Output the (X, Y) coordinate of the center of the cell containing the given text.  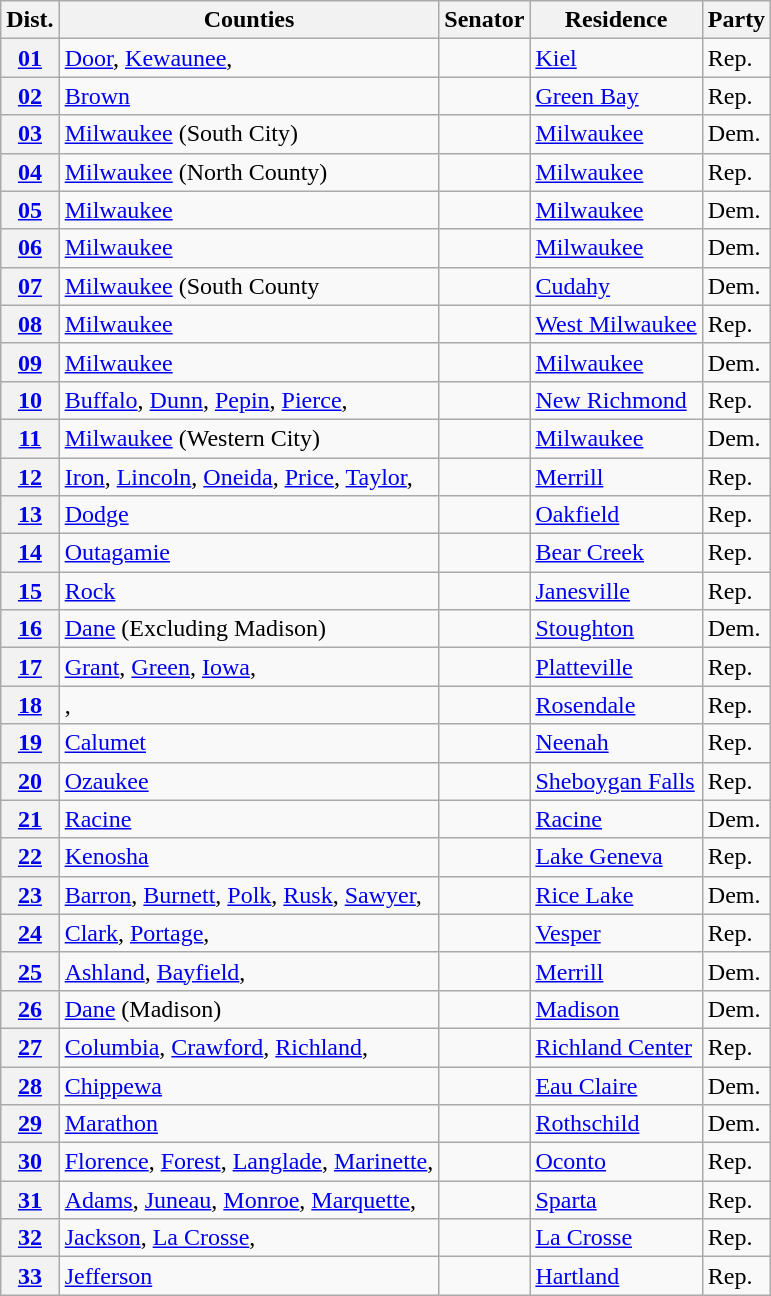
31 (30, 1200)
02 (30, 96)
18 (30, 705)
25 (30, 971)
27 (30, 1047)
30 (30, 1162)
26 (30, 1009)
15 (30, 591)
Richland Center (616, 1047)
Jackson, La Crosse, (249, 1238)
21 (30, 819)
Dodge (249, 515)
Florence, Forest, Langlade, Marinette, (249, 1162)
Milwaukee (South City) (249, 134)
Dane (Excluding Madison) (249, 629)
33 (30, 1276)
La Crosse (616, 1238)
Platteville (616, 667)
24 (30, 933)
10 (30, 400)
03 (30, 134)
09 (30, 362)
Kenosha (249, 857)
05 (30, 210)
Rice Lake (616, 895)
Senator (484, 20)
Milwaukee (North County) (249, 172)
Dane (Madison) (249, 1009)
Ozaukee (249, 781)
Residence (616, 20)
16 (30, 629)
Sparta (616, 1200)
Lake Geneva (616, 857)
Green Bay (616, 96)
Outagamie (249, 553)
28 (30, 1085)
Milwaukee (South County (249, 286)
07 (30, 286)
Clark, Portage, (249, 933)
Jefferson (249, 1276)
11 (30, 438)
Hartland (616, 1276)
17 (30, 667)
Vesper (616, 933)
29 (30, 1124)
Milwaukee (Western City) (249, 438)
Adams, Juneau, Monroe, Marquette, (249, 1200)
New Richmond (616, 400)
01 (30, 58)
04 (30, 172)
22 (30, 857)
Barron, Burnett, Polk, Rusk, Sawyer, (249, 895)
Rothschild (616, 1124)
Madison (616, 1009)
19 (30, 743)
Oconto (616, 1162)
Calumet (249, 743)
Janesville (616, 591)
Columbia, Crawford, Richland, (249, 1047)
Sheboygan Falls (616, 781)
Party (736, 20)
32 (30, 1238)
06 (30, 248)
Door, Kewaunee, (249, 58)
Eau Claire (616, 1085)
Ashland, Bayfield, (249, 971)
Grant, Green, Iowa, (249, 667)
20 (30, 781)
Stoughton (616, 629)
Neenah (616, 743)
Oakfield (616, 515)
Cudahy (616, 286)
West Milwaukee (616, 324)
12 (30, 477)
Brown (249, 96)
13 (30, 515)
23 (30, 895)
Kiel (616, 58)
Bear Creek (616, 553)
08 (30, 324)
Buffalo, Dunn, Pepin, Pierce, (249, 400)
Marathon (249, 1124)
14 (30, 553)
Iron, Lincoln, Oneida, Price, Taylor, (249, 477)
Dist. (30, 20)
Counties (249, 20)
, (249, 705)
Rosendale (616, 705)
Rock (249, 591)
Chippewa (249, 1085)
